For the text-containing cell, return its midpoint in [X, Y] coordinate format. 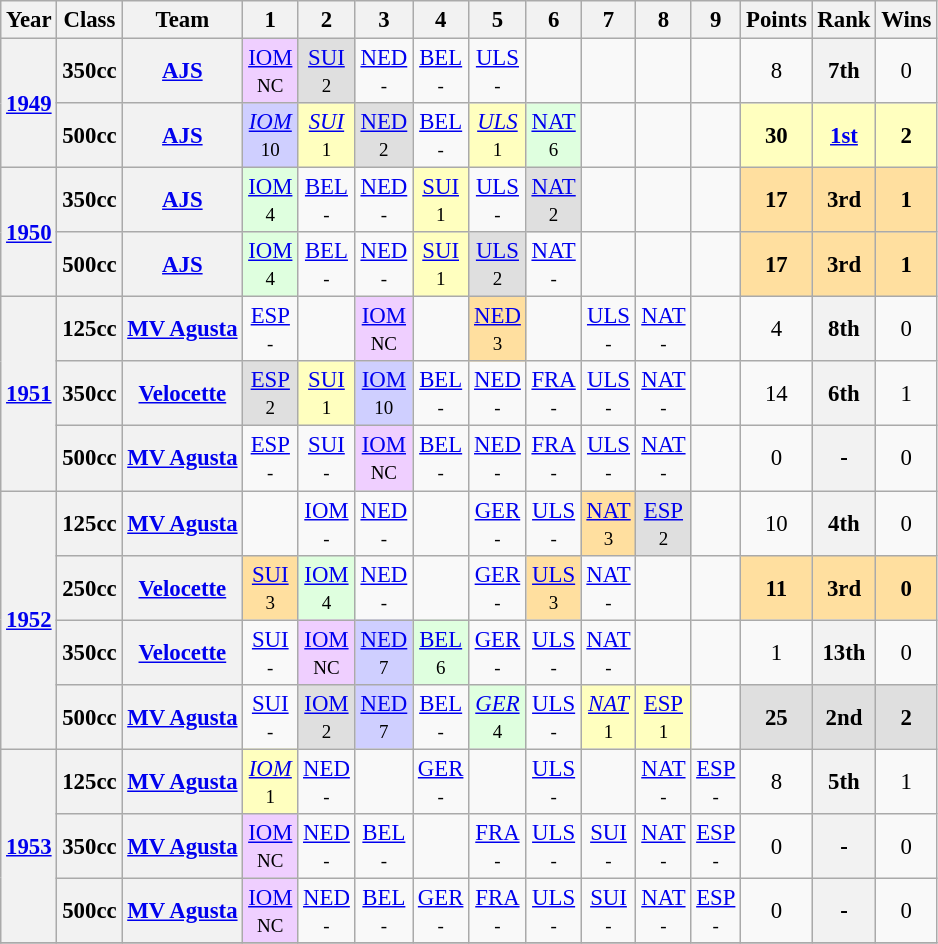
ULS3 [554, 588]
NED2 [384, 136]
Rank [844, 20]
IOM2 [326, 716]
NAT1 [608, 716]
NAT6 [554, 136]
6th [844, 394]
8th [844, 330]
1951 [29, 394]
25 [776, 716]
2nd [844, 716]
5th [844, 782]
ESP1 [664, 716]
1952 [29, 620]
3 [384, 20]
1949 [29, 104]
11 [776, 588]
13th [844, 652]
6 [554, 20]
Class [90, 20]
1st [844, 136]
SUI2 [326, 72]
5 [498, 20]
NAT2 [554, 200]
14 [776, 394]
250cc [90, 588]
Year [29, 20]
Wins [906, 20]
GER4 [498, 716]
IOM- [326, 524]
NED3 [498, 330]
SUI3 [270, 588]
1950 [29, 232]
30 [776, 136]
Team [182, 20]
7 [608, 20]
BEL6 [441, 652]
NAT3 [608, 524]
10 [776, 524]
Points [776, 20]
ULS2 [498, 264]
4th [844, 524]
7th [844, 72]
ULS1 [498, 136]
9 [716, 20]
1953 [29, 846]
IOM1 [270, 782]
